Locate the cell with the specified text and output its [X, Y] center coordinate. 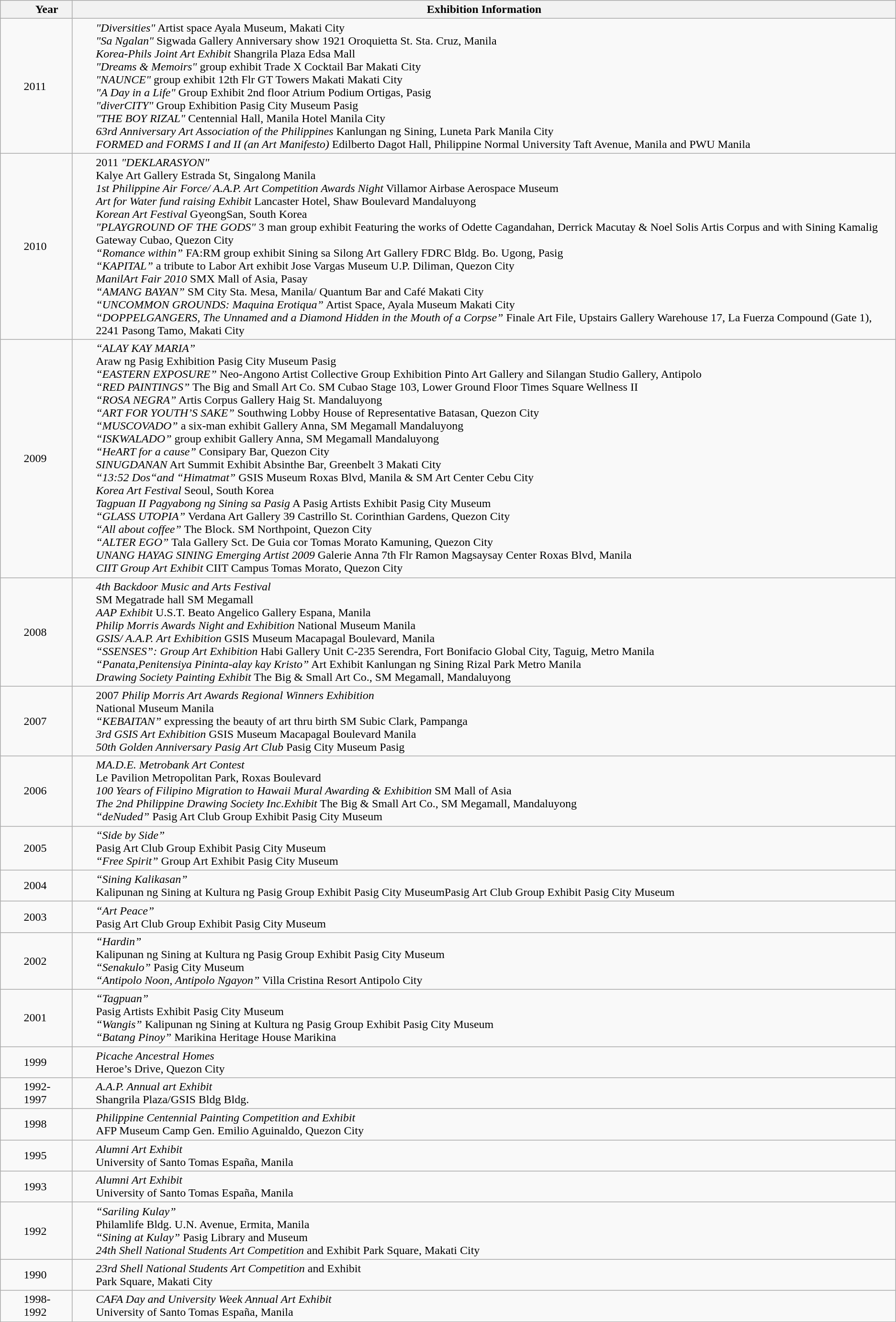
2008 [36, 632]
“Art Peace”Pasig Art Club Group Exhibit Pasig City Museum [484, 916]
2004 [36, 886]
Year [36, 10]
“Side by Side”Pasig Art Club Group Exhibit Pasig City Museum“Free Spirit” Group Art Exhibit Pasig City Museum [484, 848]
1992 [36, 1231]
1993 [36, 1186]
Exhibition Information [484, 10]
1999 [36, 1062]
2009 [36, 459]
1990 [36, 1275]
1992-1997 [36, 1094]
CAFA Day and University Week Annual Art ExhibitUniversity of Santo Tomas España, Manila [484, 1306]
1998-1992 [36, 1306]
“Sining Kalikasan”Kalipunan ng Sining at Kultura ng Pasig Group Exhibit Pasig City MuseumPasig Art Club Group Exhibit Pasig City Museum [484, 886]
A.A.P. Annual art ExhibitShangrila Plaza/GSIS Bldg Bldg. [484, 1094]
1998 [36, 1124]
Picache Ancestral HomesHeroe’s Drive, Quezon City [484, 1062]
2005 [36, 848]
23rd Shell National Students Art Competition and ExhibitPark Square, Makati City [484, 1275]
2011 [36, 86]
2002 [36, 960]
2007 [36, 721]
1995 [36, 1156]
Philippine Centennial Painting Competition and ExhibitAFP Museum Camp Gen. Emilio Aguinaldo, Quezon City [484, 1124]
2003 [36, 916]
2010 [36, 246]
2001 [36, 1018]
2006 [36, 791]
